Capture the cell that displays the provided text and extract its (X, Y) central coordinate. 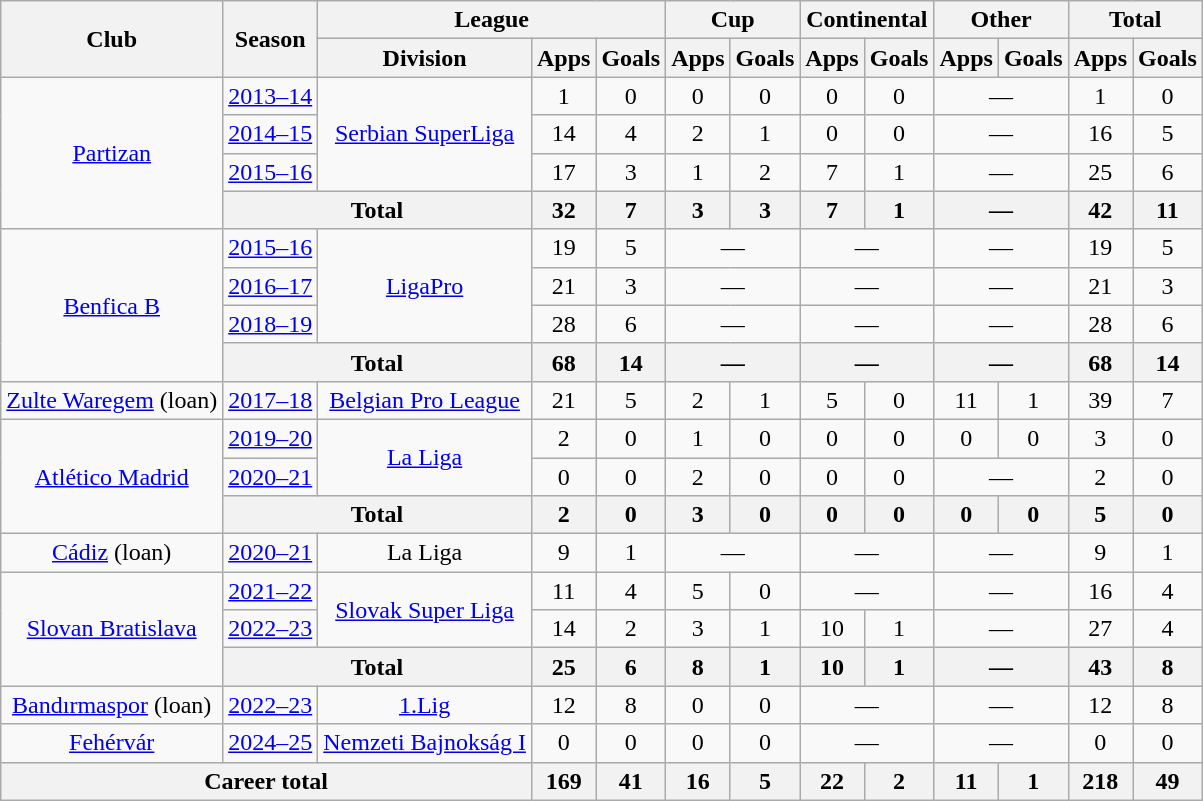
Benfica B (112, 305)
2013–14 (270, 96)
2021–22 (270, 591)
Atlético Madrid (112, 476)
1.Lig (425, 705)
Belgian Pro League (425, 400)
2018–19 (270, 324)
49 (1168, 781)
Partizan (112, 153)
LigaPro (425, 286)
17 (563, 172)
2014–15 (270, 134)
2019–20 (270, 438)
218 (1100, 781)
42 (1100, 210)
22 (832, 781)
32 (563, 210)
Division (425, 58)
Continental (867, 20)
2024–25 (270, 743)
Other (1001, 20)
41 (631, 781)
43 (1100, 667)
Nemzeti Bajnokság I (425, 743)
Cup (733, 20)
Career total (266, 781)
27 (1100, 629)
169 (563, 781)
League (492, 20)
39 (1100, 400)
Fehérvár (112, 743)
Zulte Waregem (loan) (112, 400)
Bandırmaspor (loan) (112, 705)
Club (112, 39)
2017–18 (270, 400)
Serbian SuperLiga (425, 134)
Slovan Bratislava (112, 629)
2016–17 (270, 286)
Season (270, 39)
Cádiz (loan) (112, 553)
Slovak Super Liga (425, 610)
